Find where the given text appears and provide that cell's center as [x, y] coordinate. 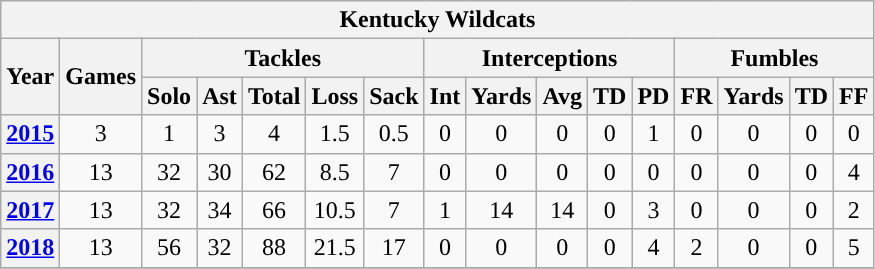
2017 [30, 210]
1.5 [335, 134]
88 [274, 248]
21.5 [335, 248]
5 [854, 248]
Sack [394, 96]
62 [274, 172]
8.5 [335, 172]
Kentucky Wildcats [438, 20]
2015 [30, 134]
FR [696, 96]
Fumbles [774, 58]
Int [445, 96]
Solo [170, 96]
Tackles [284, 58]
Avg [562, 96]
66 [274, 210]
PD [654, 96]
Total [274, 96]
30 [220, 172]
56 [170, 248]
Interceptions [550, 58]
10.5 [335, 210]
Loss [335, 96]
34 [220, 210]
Games [101, 77]
0.5 [394, 134]
FF [854, 96]
17 [394, 248]
Ast [220, 96]
Year [30, 77]
2016 [30, 172]
2018 [30, 248]
